Search for the cell housing the specified text and yield its (x, y) center coordinate. 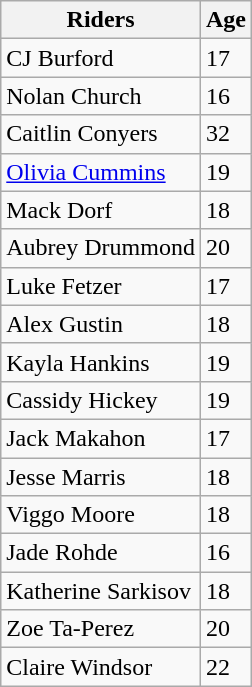
Aubrey Drummond (101, 248)
Caitlin Conyers (101, 134)
Riders (101, 20)
Jade Rohde (101, 553)
Nolan Church (101, 96)
Mack Dorf (101, 210)
Age (226, 20)
Katherine Sarkisov (101, 591)
Jesse Marris (101, 477)
Cassidy Hickey (101, 400)
CJ Burford (101, 58)
Viggo Moore (101, 515)
22 (226, 667)
Luke Fetzer (101, 286)
Jack Makahon (101, 438)
32 (226, 134)
Olivia Cummins (101, 172)
Claire Windsor (101, 667)
Kayla Hankins (101, 362)
Zoe Ta-Perez (101, 629)
Alex Gustin (101, 324)
